Find where the given text appears and provide that cell's center as [X, Y] coordinate. 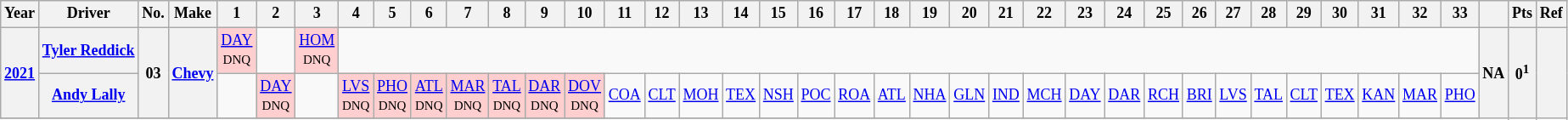
NSH [778, 96]
DARDNQ [545, 96]
9 [545, 14]
Chevy [193, 73]
Driver [88, 14]
PHODNQ [392, 96]
33 [1460, 14]
7 [468, 14]
3 [318, 14]
24 [1124, 14]
12 [662, 14]
Pts [1523, 14]
POC [816, 96]
1 [237, 14]
10 [585, 14]
13 [701, 14]
20 [969, 14]
31 [1379, 14]
22 [1044, 14]
17 [854, 14]
28 [1268, 14]
BRI [1199, 96]
RCH [1164, 96]
ATLDNQ [429, 96]
32 [1420, 14]
16 [816, 14]
4 [357, 14]
6 [429, 14]
18 [892, 14]
ROA [854, 96]
LVS [1233, 96]
15 [778, 14]
ATL [892, 96]
NA [1494, 73]
TALDNQ [507, 96]
HOMDNQ [318, 50]
2021 [20, 73]
DAR [1124, 96]
TAL [1268, 96]
23 [1085, 14]
MCH [1044, 96]
8 [507, 14]
GLN [969, 96]
Year [20, 14]
Tyler Reddick [88, 50]
01 [1523, 73]
29 [1304, 14]
Ref [1551, 14]
03 [153, 73]
11 [625, 14]
14 [741, 14]
LVSDNQ [357, 96]
No. [153, 14]
Make [193, 14]
MOH [701, 96]
30 [1340, 14]
27 [1233, 14]
COA [625, 96]
21 [1007, 14]
MARDNQ [468, 96]
19 [930, 14]
DOVDNQ [585, 96]
NHA [930, 96]
26 [1199, 14]
KAN [1379, 96]
DAY [1085, 96]
5 [392, 14]
25 [1164, 14]
PHO [1460, 96]
IND [1007, 96]
Andy Lally [88, 96]
MAR [1420, 96]
2 [276, 14]
